Extract the [X, Y] coordinate from the center of the cell holding the provided text.  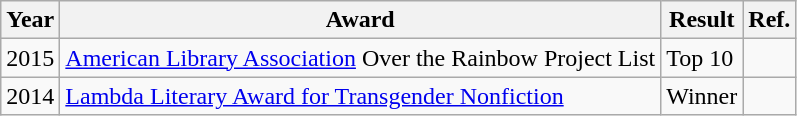
Award [360, 20]
Top 10 [702, 58]
2015 [30, 58]
Winner [702, 96]
Ref. [770, 20]
2014 [30, 96]
American Library Association Over the Rainbow Project List [360, 58]
Result [702, 20]
Lambda Literary Award for Transgender Nonfiction [360, 96]
Year [30, 20]
